Return (x, y) of the center of cell containing provided text 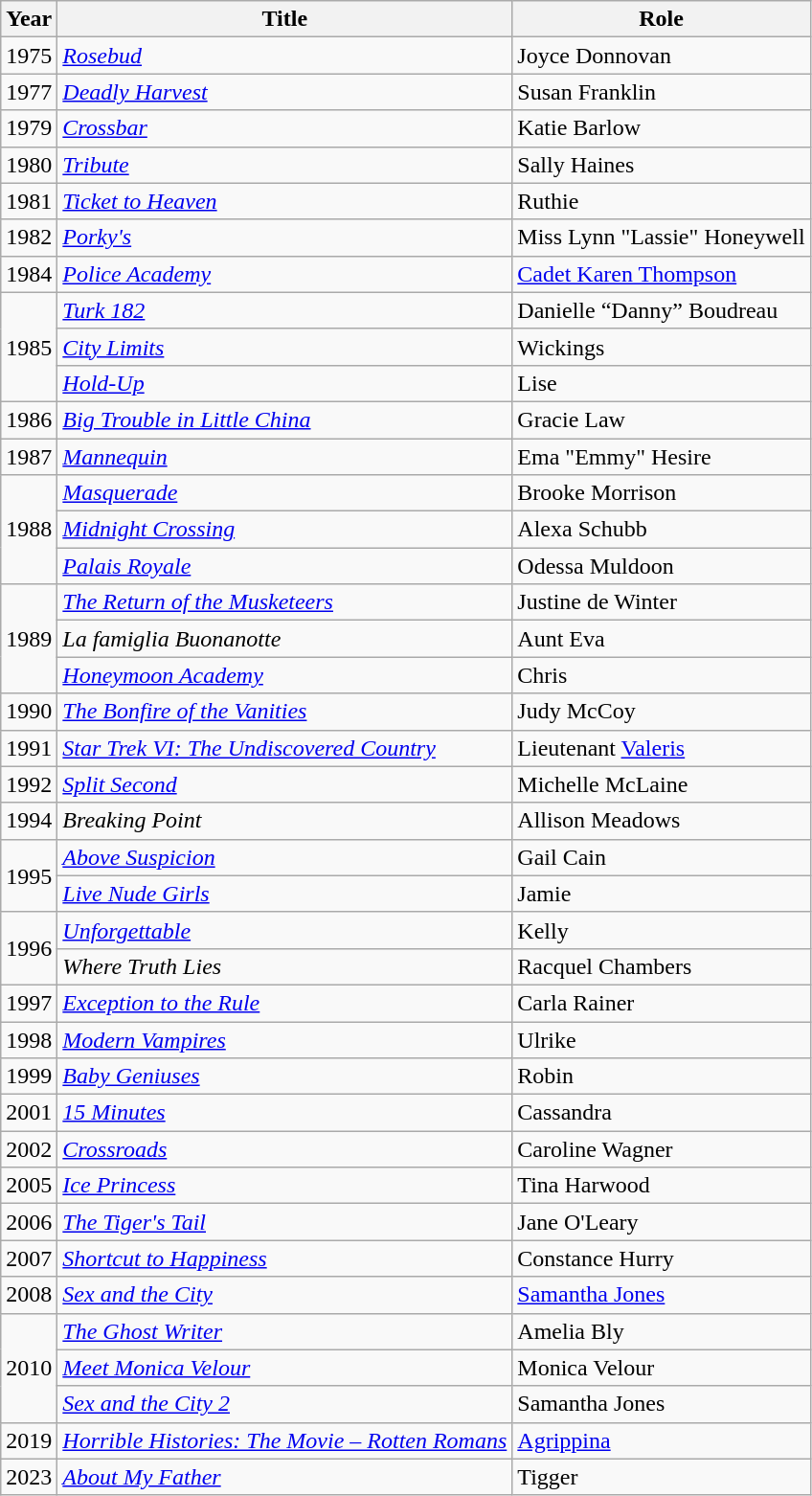
Monica Velour (661, 1368)
Where Truth Lies (285, 966)
Tina Harwood (661, 1186)
1985 (29, 347)
Robin (661, 1077)
Gracie Law (661, 419)
Michelle McLaine (661, 784)
Ticket to Heaven (285, 201)
Deadly Harvest (285, 92)
Carla Rainer (661, 1003)
Baby Geniuses (285, 1077)
La famiglia Buonanotte (285, 639)
Palais Royale (285, 566)
Jane O'Leary (661, 1222)
The Tiger's Tail (285, 1222)
1989 (29, 639)
1998 (29, 1039)
Ice Princess (285, 1186)
Horrible Histories: The Movie – Rotten Romans (285, 1440)
Role (661, 19)
Cassandra (661, 1113)
Agrippina (661, 1440)
Chris (661, 675)
Amelia Bly (661, 1331)
2006 (29, 1222)
Susan Franklin (661, 92)
2001 (29, 1113)
Sex and the City 2 (285, 1404)
Tigger (661, 1477)
Cadet Karen Thompson (661, 274)
Caroline Wagner (661, 1149)
Rosebud (285, 56)
Lise (661, 383)
1988 (29, 530)
1984 (29, 274)
2007 (29, 1258)
Aunt Eva (661, 639)
Jamie (661, 894)
Alexa Schubb (661, 530)
Unforgettable (285, 930)
Lieutenant Valeris (661, 748)
2005 (29, 1186)
Miss Lynn "Lassie" Honeywell (661, 238)
1997 (29, 1003)
1994 (29, 821)
Sex and the City (285, 1295)
Star Trek VI: The Undiscovered Country (285, 748)
Judy McCoy (661, 712)
2010 (29, 1368)
1982 (29, 238)
Big Trouble in Little China (285, 419)
Danielle “Danny” Boudreau (661, 310)
Justine de Winter (661, 602)
1980 (29, 165)
1999 (29, 1077)
Above Suspicion (285, 857)
Turk 182 (285, 310)
Porky's (285, 238)
The Ghost Writer (285, 1331)
Constance Hurry (661, 1258)
1995 (29, 875)
Sally Haines (661, 165)
Joyce Donnovan (661, 56)
1992 (29, 784)
Brooke Morrison (661, 493)
Hold-Up (285, 383)
2002 (29, 1149)
Racquel Chambers (661, 966)
City Limits (285, 347)
Title (285, 19)
Katie Barlow (661, 128)
Shortcut to Happiness (285, 1258)
1975 (29, 56)
1986 (29, 419)
Live Nude Girls (285, 894)
Ulrike (661, 1039)
Kelly (661, 930)
1977 (29, 92)
2023 (29, 1477)
1987 (29, 457)
The Bonfire of the Vanities (285, 712)
Ema "Emmy" Hesire (661, 457)
Split Second (285, 784)
Breaking Point (285, 821)
2019 (29, 1440)
1990 (29, 712)
Exception to the Rule (285, 1003)
Crossroads (285, 1149)
Modern Vampires (285, 1039)
Ruthie (661, 201)
1991 (29, 748)
1996 (29, 948)
Wickings (661, 347)
Allison Meadows (661, 821)
Gail Cain (661, 857)
1979 (29, 128)
The Return of the Musketeers (285, 602)
Odessa Muldoon (661, 566)
15 Minutes (285, 1113)
Honeymoon Academy (285, 675)
1981 (29, 201)
Police Academy (285, 274)
Tribute (285, 165)
Meet Monica Velour (285, 1368)
Masquerade (285, 493)
About My Father (285, 1477)
Midnight Crossing (285, 530)
Mannequin (285, 457)
Crossbar (285, 128)
Year (29, 19)
2008 (29, 1295)
